From the cell containing the given text, extract its center point as [X, Y] coordinate. 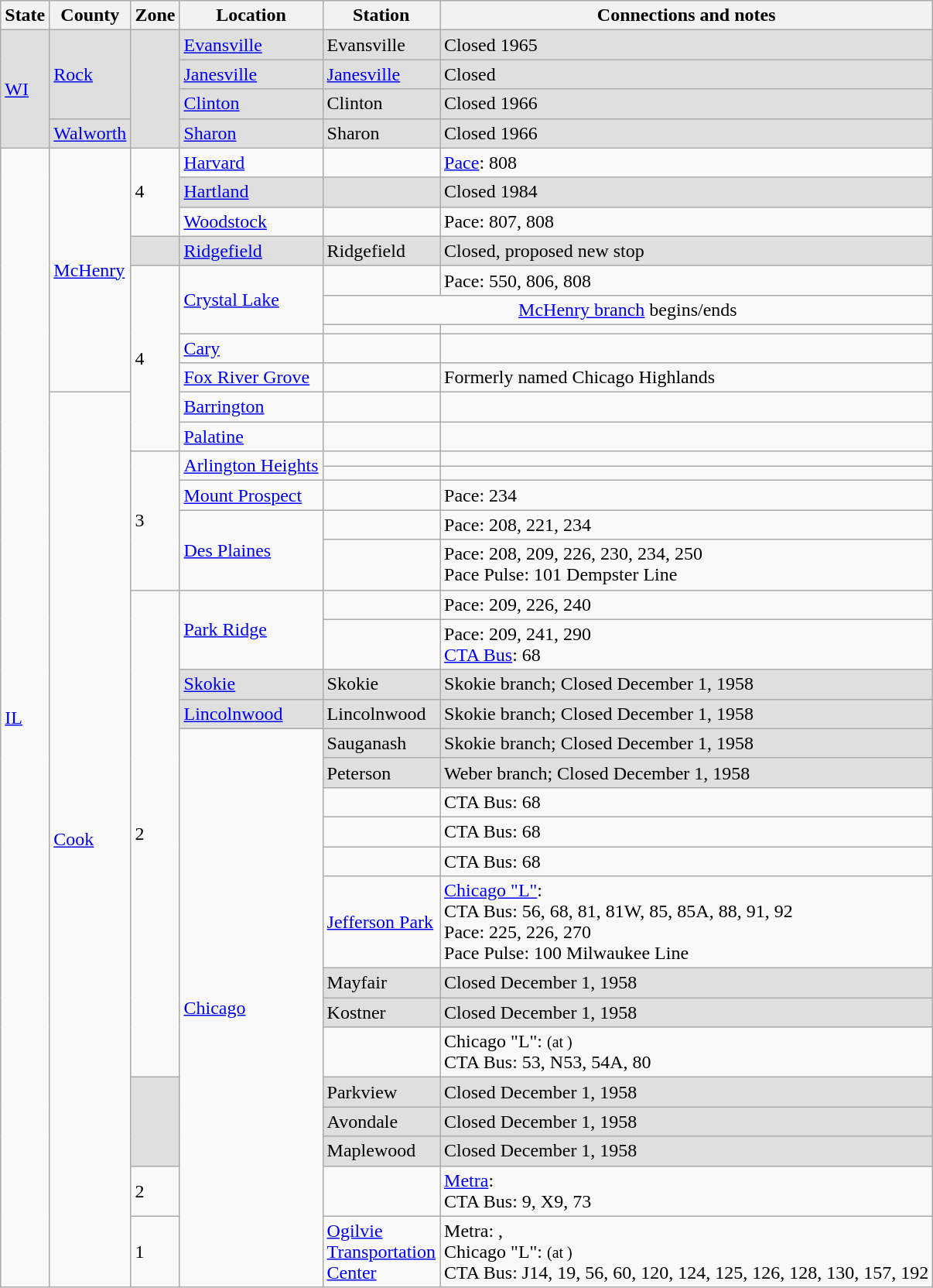
1 [155, 1252]
Fox River Grove [251, 378]
Arlington Heights [251, 466]
Walworth [90, 133]
Pace: 209, 241, 290 CTA Bus: 68 [687, 644]
Pace: 807, 808 [687, 221]
Jefferson Park [381, 923]
Pace: 550, 806, 808 [687, 280]
IL [25, 718]
3 [155, 520]
Closed, proposed new stop [687, 251]
Parkview [381, 1092]
Metra: CTA Bus: 9, X9, 73 [687, 1190]
Des Plaines [251, 550]
Barrington [251, 407]
Pace: 208, 209, 226, 230, 234, 250 Pace Pulse: 101 Dempster Line [687, 565]
Zone [155, 15]
Pace: 234 [687, 495]
Chicago "L": CTA Bus: 56, 68, 81, 81W, 85, 85A, 88, 91, 92 Pace: 225, 226, 270 Pace Pulse: 100 Milwaukee Line [687, 923]
Formerly named Chicago Highlands [687, 378]
Cook [90, 840]
State [25, 15]
Location [251, 15]
Maplewood [381, 1151]
Cary [251, 348]
Mayfair [381, 983]
Hartland [251, 192]
Pace: 209, 226, 240 [687, 605]
Peterson [381, 772]
Closed 1965 [687, 45]
Woodstock [251, 221]
Closed 1984 [687, 192]
Crystal Lake [251, 299]
Rock [90, 74]
Chicago [251, 1008]
Sauganash [381, 743]
WI [25, 89]
Avondale [381, 1122]
Metra: , Chicago "L": (at ) CTA Bus: J14, 19, 56, 60, 120, 124, 125, 126, 128, 130, 157, 192 [687, 1252]
Pace: 208, 221, 234 [687, 525]
Park Ridge [251, 630]
Weber branch; Closed December 1, 1958 [687, 772]
Connections and notes [687, 15]
Chicago "L": (at ) CTA Bus: 53, N53, 54A, 80 [687, 1053]
Station [381, 15]
OgilvieTransportationCenter [381, 1252]
Closed [687, 74]
County [90, 15]
Pace: 808 [687, 163]
Palatine [251, 437]
McHenry branch begins/ends [628, 310]
Harvard [251, 163]
Kostner [381, 1012]
Mount Prospect [251, 495]
McHenry [90, 270]
